Scan for the cell matching the given text and deliver its (x, y) coordinate at center. 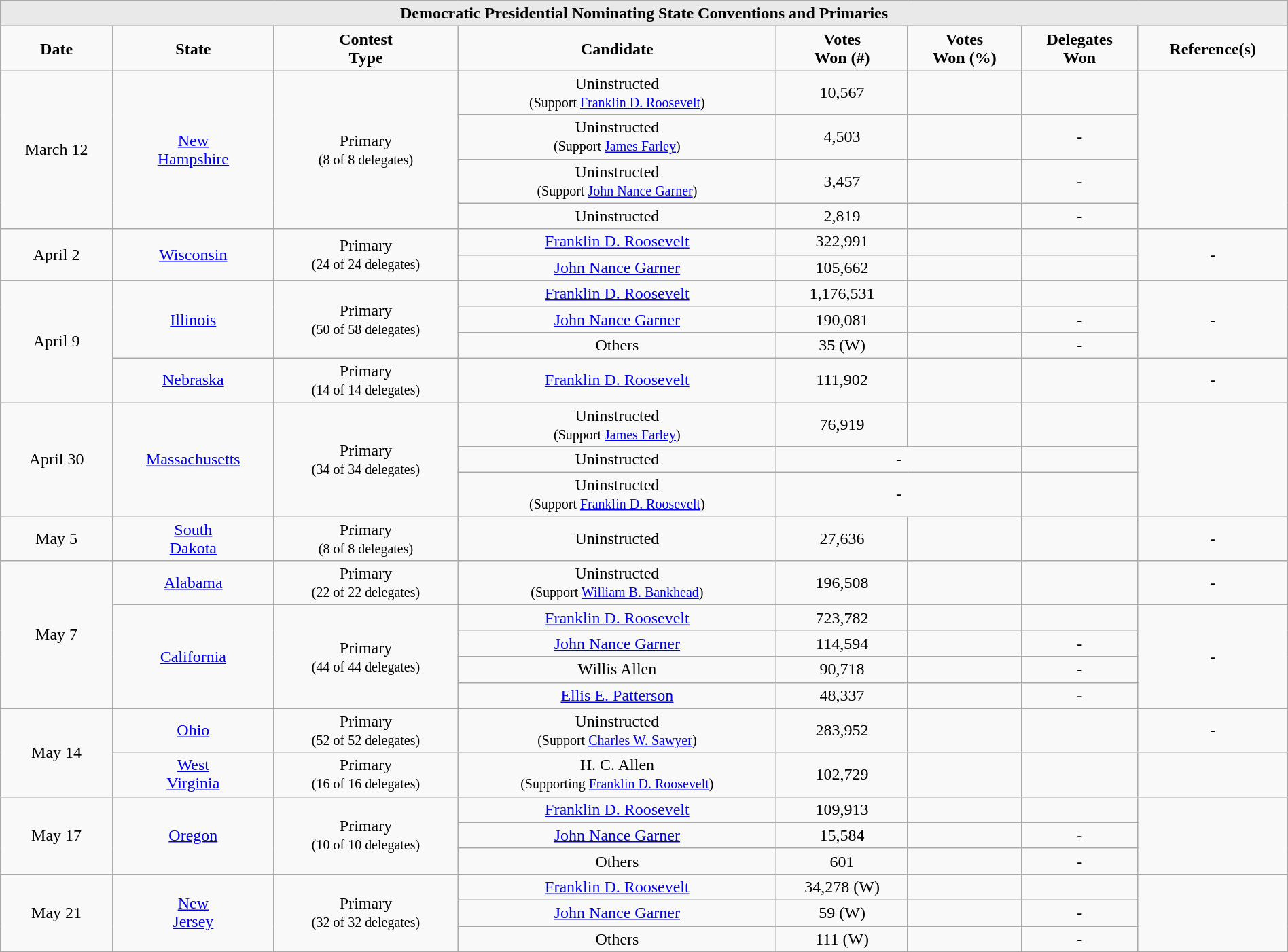
Reference(s) (1213, 49)
111 (W) (842, 939)
Primary(32 of 32 delegates) (365, 913)
190,081 (842, 319)
State (193, 49)
Illinois (193, 319)
SouthDakota (193, 539)
Primary(10 of 10 delegates) (365, 835)
Primary(44 of 44 delegates) (365, 657)
Primary(14 of 14 delegates) (365, 380)
48,337 (842, 695)
322,991 (842, 242)
2,819 (842, 216)
Votes Won (#) (842, 49)
3,457 (842, 181)
15,584 (842, 835)
Uninstructed(Support John Nance Garner) (617, 181)
NewHampshire (193, 149)
196,508 (842, 583)
Primary(22 of 22 delegates) (365, 583)
Willis Allen (617, 670)
May 7 (57, 634)
Primary(50 of 58 delegates) (365, 319)
10,567 (842, 92)
Nebraska (193, 380)
March 12 (57, 149)
114,594 (842, 644)
Ellis E. Patterson (617, 695)
Votes Won (%) (965, 49)
Primary(52 of 52 delegates) (365, 731)
105,662 (842, 268)
H. C. Allen(Supporting Franklin D. Roosevelt) (617, 774)
111,902 (842, 380)
Date (57, 49)
Primary(16 of 16 delegates) (365, 774)
35 (W) (842, 345)
27,636 (842, 539)
283,952 (842, 731)
Ohio (193, 731)
May 21 (57, 913)
Primary(24 of 24 delegates) (365, 255)
102,729 (842, 774)
Oregon (193, 835)
WestVirginia (193, 774)
April 2 (57, 255)
Massachusetts (193, 459)
April 9 (57, 341)
April 30 (57, 459)
Candidate (617, 49)
Primary(34 of 34 delegates) (365, 459)
May 14 (57, 752)
601 (842, 861)
34,278 (W) (842, 887)
Alabama (193, 583)
May 17 (57, 835)
California (193, 657)
Democratic Presidential Nominating State Conventions and Primaries (644, 14)
59 (W) (842, 913)
1,176,531 (842, 293)
723,782 (842, 618)
Delegates Won (1079, 49)
Wisconsin (193, 255)
Uninstructed(Support Charles W. Sawyer) (617, 731)
May 5 (57, 539)
109,913 (842, 809)
Uninstructed(Support William B. Bankhead) (617, 583)
NewJersey (193, 913)
ContestType (365, 49)
90,718 (842, 670)
76,919 (842, 424)
4,503 (842, 137)
